Scan for the cell matching the given text and deliver its (X, Y) coordinate at center. 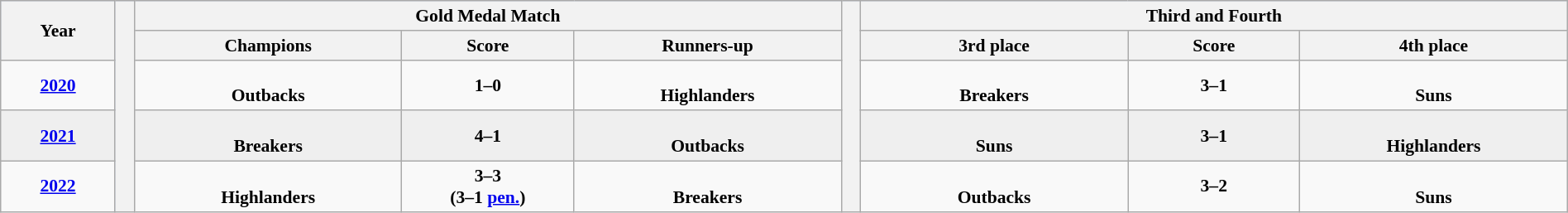
Third and Fourth (1214, 16)
Champions (268, 46)
Year (58, 30)
4th place (1434, 46)
2021 (58, 136)
3–3(3–1 pen.) (488, 187)
2020 (58, 85)
3–2 (1214, 187)
3rd place (994, 46)
Runners-up (708, 46)
4–1 (488, 136)
Gold Medal Match (488, 16)
2022 (58, 187)
1–0 (488, 85)
